Return (X, Y) of the center of cell containing provided text 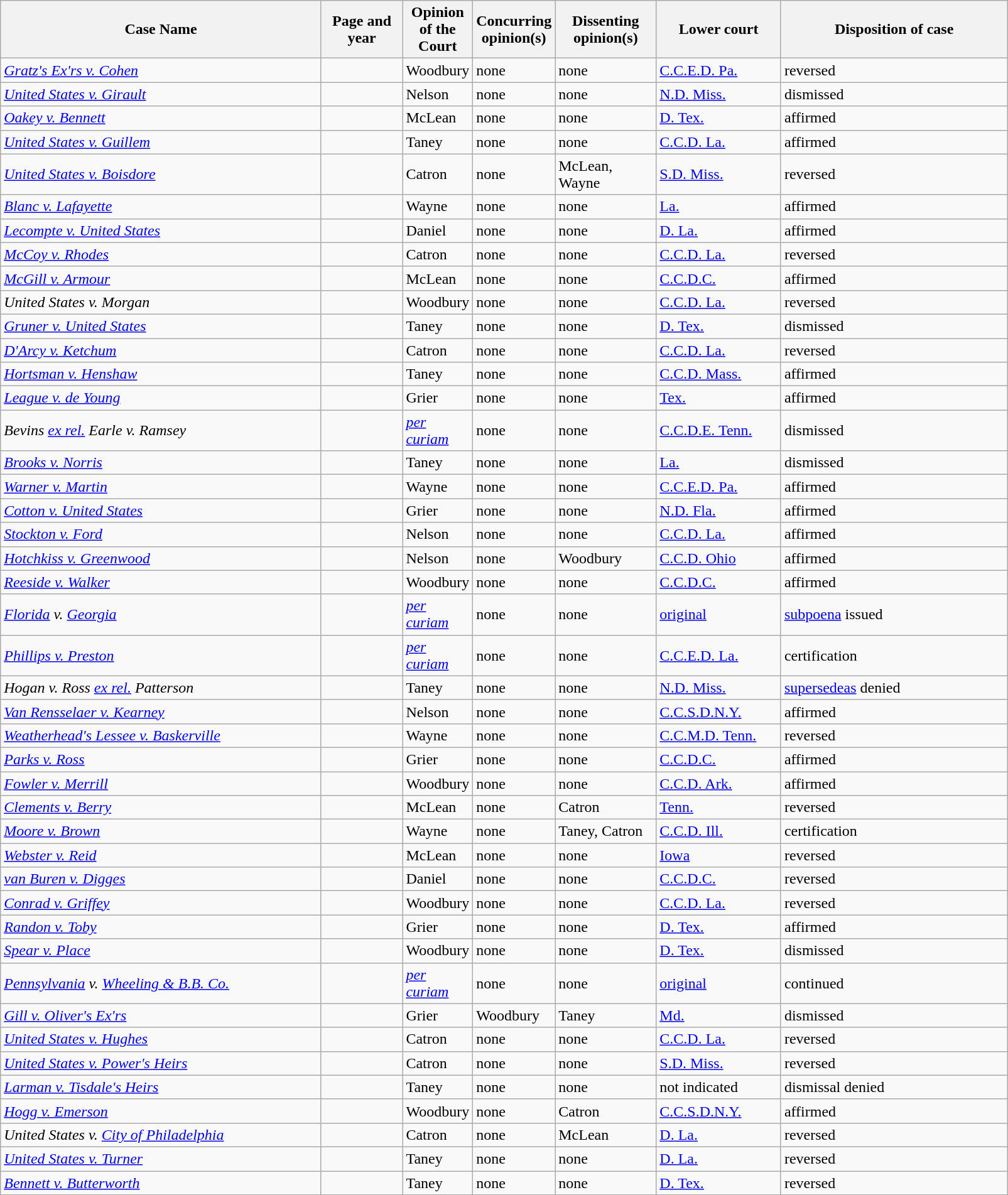
Webster v. Reid (161, 855)
C.C.D. Ark. (718, 783)
Oakey v. Bennett (161, 118)
Fowler v. Merrill (161, 783)
Hortsman v. Henshaw (161, 374)
Larman v. Tisdale's Heirs (161, 1087)
not indicated (718, 1087)
Iowa (718, 855)
United States v. Girault (161, 94)
Case Name (161, 30)
Taney, Catron (605, 831)
Lower court (718, 30)
United States v. Turner (161, 1159)
C.C.E.D. La. (718, 656)
Tex. (718, 398)
Weatherhead's Lessee v. Baskerville (161, 735)
C.C.D. Ill. (718, 831)
C.C.D. Ohio (718, 558)
Bennett v. Butterworth (161, 1182)
Tenn. (718, 808)
Md. (718, 1015)
van Buren v. Digges (161, 879)
Gratz's Ex'rs v. Cohen (161, 70)
Gruner v. United States (161, 326)
McCoy v. Rhodes (161, 254)
United States v. City of Philadelphia (161, 1135)
United States v. Hughes (161, 1039)
Lecompte v. United States (161, 230)
Parks v. Ross (161, 759)
N.D. Fla. (718, 511)
supersedeas denied (894, 688)
Hotchkiss v. Greenwood (161, 558)
Gill v. Oliver's Ex'rs (161, 1015)
Randon v. Toby (161, 927)
McLean, Wayne (605, 175)
Clements v. Berry (161, 808)
Opinion of the Court (438, 30)
subpoena issued (894, 614)
Dissenting opinion(s) (605, 30)
continued (894, 983)
Hogan v. Ross ex rel. Patterson (161, 688)
United States v. Boisdore (161, 175)
Phillips v. Preston (161, 656)
Bevins ex rel. Earle v. Ramsey (161, 431)
Cotton v. United States (161, 511)
Reeside v. Walker (161, 582)
Van Rensselaer v. Kearney (161, 711)
United States v. Guillem (161, 142)
McGill v. Armour (161, 278)
Hogg v. Emerson (161, 1111)
Blanc v. Lafayette (161, 207)
Concurring opinion(s) (514, 30)
Florida v. Georgia (161, 614)
League v. de Young (161, 398)
C.C.D.E. Tenn. (718, 431)
Stockton v. Ford (161, 534)
D'Arcy v. Ketchum (161, 350)
United States v. Morgan (161, 302)
C.C.M.D. Tenn. (718, 735)
Warner v. Martin (161, 487)
United States v. Power's Heirs (161, 1063)
Page and year (362, 30)
Conrad v. Griffey (161, 903)
C.C.D. Mass. (718, 374)
Moore v. Brown (161, 831)
Disposition of case (894, 30)
Brooks v. Norris (161, 463)
Spear v. Place (161, 951)
Pennsylvania v. Wheeling & B.B. Co. (161, 983)
dismissal denied (894, 1087)
